Provide the [x, y] coordinate of the cell's center where the given text is located.  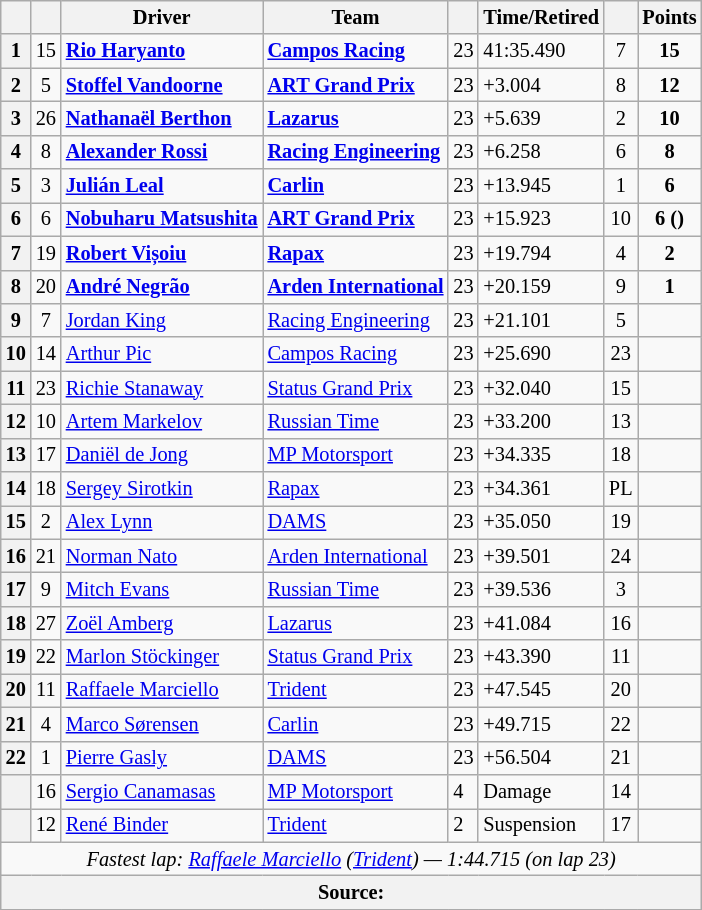
+43.390 [541, 657]
+19.794 [541, 253]
Zoël Amberg [162, 623]
Norman Nato [162, 556]
+21.101 [541, 320]
Pierre Gasly [162, 758]
Daniël de Jong [162, 455]
+39.536 [541, 589]
Rio Haryanto [162, 51]
26 [46, 118]
Jordan King [162, 320]
Mitch Evans [162, 589]
+41.084 [541, 623]
Alexander Rossi [162, 152]
Nathanaël Berthon [162, 118]
Alex Lynn [162, 522]
+3.004 [541, 85]
Sergey Sirotkin [162, 489]
+34.335 [541, 455]
+5.639 [541, 118]
Marco Sørensen [162, 724]
6 () [670, 219]
René Binder [162, 825]
Nobuharu Matsushita [162, 219]
+34.361 [541, 489]
Artem Markelov [162, 421]
Arthur Pic [162, 354]
+15.923 [541, 219]
+33.200 [541, 421]
+56.504 [541, 758]
+13.945 [541, 186]
Suspension [541, 825]
Sergio Canamasas [162, 791]
Team [356, 17]
Stoffel Vandoorne [162, 85]
Richie Stanaway [162, 388]
+20.159 [541, 287]
Source: [352, 892]
Robert Vișoiu [162, 253]
Points [670, 17]
24 [620, 556]
+47.545 [541, 690]
Damage [541, 791]
+49.715 [541, 724]
+32.040 [541, 388]
+6.258 [541, 152]
Marlon Stöckinger [162, 657]
+25.690 [541, 354]
+39.501 [541, 556]
27 [46, 623]
Fastest lap: Raffaele Marciello (Trident) — 1:44.715 (on lap 23) [352, 859]
PL [620, 489]
Driver [162, 17]
Time/Retired [541, 17]
41:35.490 [541, 51]
Raffaele Marciello [162, 690]
Julián Leal [162, 186]
André Negrão [162, 287]
+35.050 [541, 522]
